From the cell containing the given text, extract its center point as [X, Y] coordinate. 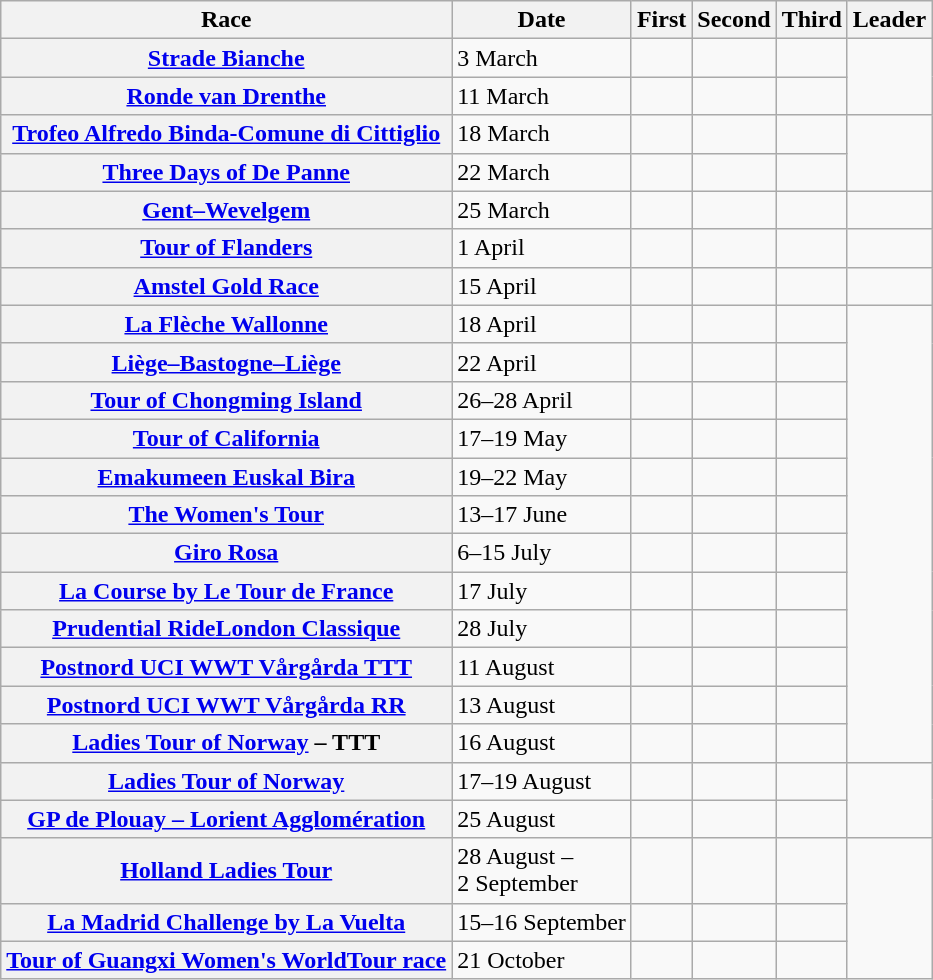
Postnord UCI WWT Vårgårda TTT [226, 667]
Postnord UCI WWT Vårgårda RR [226, 705]
6–15 July [542, 553]
Trofeo Alfredo Binda-Comune di Cittiglio [226, 134]
1 April [542, 248]
La Flèche Wallonne [226, 324]
Second [734, 20]
GP de Plouay – Lorient Agglomération [226, 819]
Gent–Wevelgem [226, 210]
28 July [542, 629]
26–28 April [542, 400]
La Madrid Challenge by La Vuelta [226, 922]
17 July [542, 591]
Emakumeen Euskal Bira [226, 477]
Tour of California [226, 438]
11 March [542, 96]
15 April [542, 286]
25 March [542, 210]
16 August [542, 743]
22 March [542, 172]
Ladies Tour of Norway – TTT [226, 743]
22 April [542, 362]
Liège–Bastogne–Liège [226, 362]
17–19 August [542, 781]
25 August [542, 819]
La Course by Le Tour de France [226, 591]
Ladies Tour of Norway [226, 781]
Tour of Guangxi Women's WorldTour race [226, 960]
11 August [542, 667]
Giro Rosa [226, 553]
17–19 May [542, 438]
19–22 May [542, 477]
Tour of Flanders [226, 248]
Holland Ladies Tour [226, 870]
Date [542, 20]
3 March [542, 58]
The Women's Tour [226, 515]
Three Days of De Panne [226, 172]
Amstel Gold Race [226, 286]
Strade Bianche [226, 58]
18 April [542, 324]
First [661, 20]
Race [226, 20]
15–16 September [542, 922]
21 October [542, 960]
Leader [889, 20]
Ronde van Drenthe [226, 96]
28 August –2 September [542, 870]
Prudential RideLondon Classique [226, 629]
Tour of Chongming Island [226, 400]
13–17 June [542, 515]
Third [812, 20]
13 August [542, 705]
18 March [542, 134]
